For the text-containing cell, return its midpoint in (X, Y) coordinate format. 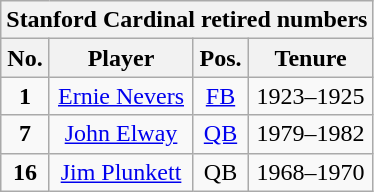
Ernie Nevers (120, 96)
Pos. (221, 58)
16 (26, 172)
Player (120, 58)
1 (26, 96)
Stanford Cardinal retired numbers (187, 20)
1968–1970 (310, 172)
Tenure (310, 58)
7 (26, 134)
No. (26, 58)
1979–1982 (310, 134)
FB (221, 96)
1923–1925 (310, 96)
John Elway (120, 134)
Jim Plunkett (120, 172)
